Provide the [X, Y] coordinate of the cell's center where the given text is located.  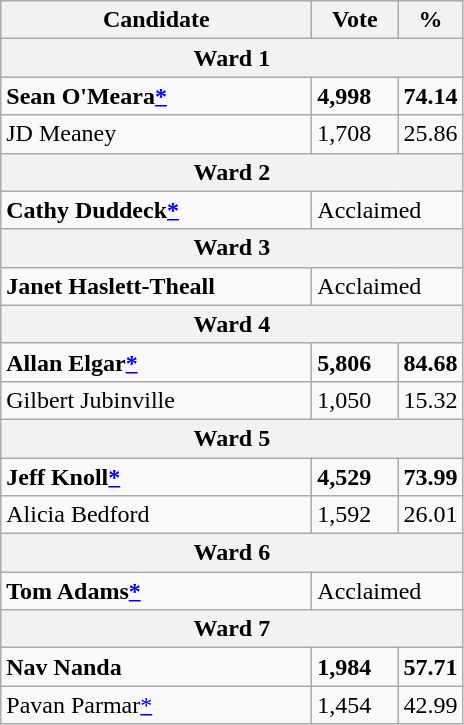
Ward 4 [232, 324]
1,454 [355, 705]
26.01 [430, 515]
% [430, 20]
42.99 [430, 705]
1,050 [355, 400]
25.86 [430, 134]
Ward 7 [232, 629]
Gilbert Jubinville [156, 400]
Ward 1 [232, 58]
73.99 [430, 477]
15.32 [430, 400]
Alicia Bedford [156, 515]
Pavan Parmar* [156, 705]
Vote [355, 20]
Nav Nanda [156, 667]
1,592 [355, 515]
Allan Elgar* [156, 362]
Ward 3 [232, 248]
4,998 [355, 96]
74.14 [430, 96]
Tom Adams* [156, 591]
Candidate [156, 20]
84.68 [430, 362]
4,529 [355, 477]
Janet Haslett-Theall [156, 286]
1,984 [355, 667]
Ward 5 [232, 438]
JD Meaney [156, 134]
1,708 [355, 134]
Cathy Duddeck* [156, 210]
Sean O'Meara* [156, 96]
Ward 2 [232, 172]
5,806 [355, 362]
Jeff Knoll* [156, 477]
57.71 [430, 667]
Ward 6 [232, 553]
